Capture the cell that displays the provided text and extract its (x, y) central coordinate. 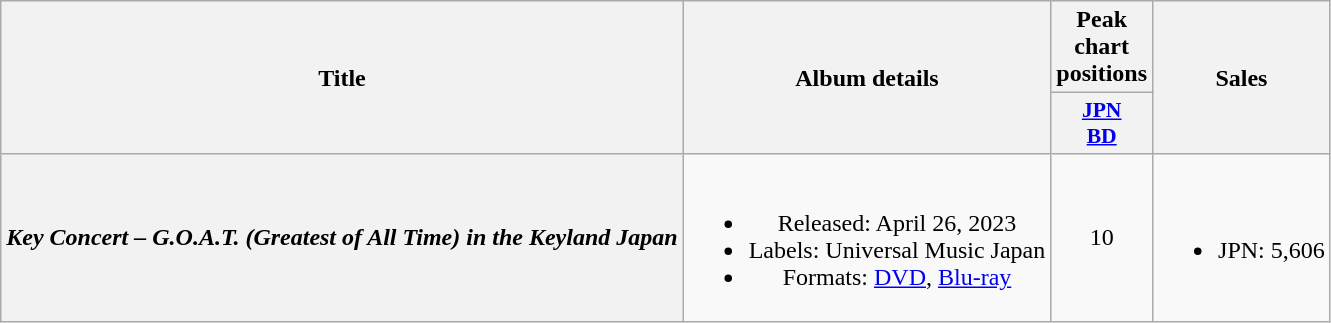
10 (1102, 238)
Album details (867, 78)
Title (342, 78)
Peak chart positions (1102, 47)
JPNBD (1102, 124)
Key Concert – G.O.A.T. (Greatest of All Time) in the Keyland Japan (342, 238)
Sales (1242, 78)
JPN: 5,606 (1242, 238)
Released: April 26, 2023Labels: Universal Music JapanFormats: DVD, Blu-ray (867, 238)
